Find where the given text appears and provide that cell's center as [x, y] coordinate. 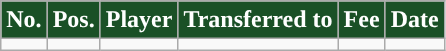
Player [139, 20]
Fee [362, 20]
No. [24, 20]
Pos. [74, 20]
Date [414, 20]
Transferred to [258, 20]
